From the cell containing the given text, extract its center point as (X, Y) coordinate. 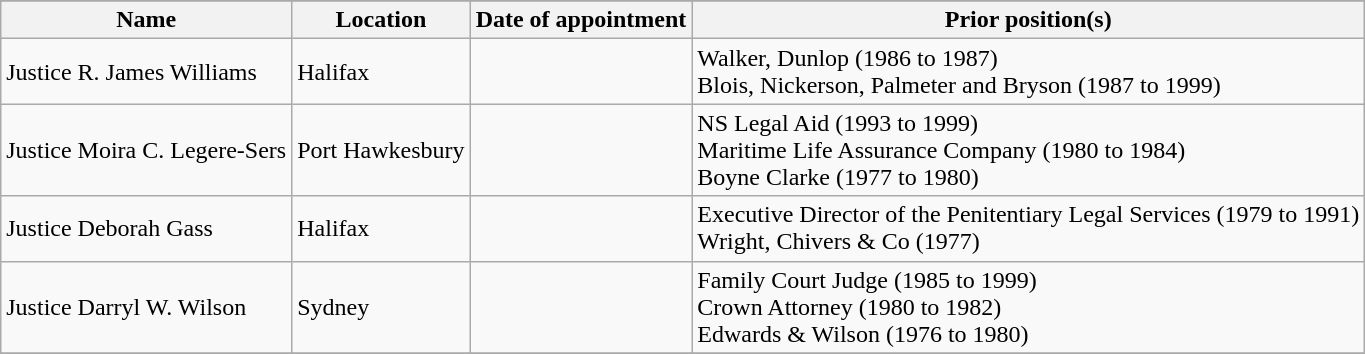
Port Hawkesbury (381, 150)
Date of appointment (581, 20)
NS Legal Aid (1993 to 1999)Maritime Life Assurance Company (1980 to 1984)Boyne Clarke (1977 to 1980) (1028, 150)
Justice Darryl W. Wilson (146, 307)
Walker, Dunlop (1986 to 1987) Blois, Nickerson, Palmeter and Bryson (1987 to 1999) (1028, 72)
Executive Director of the Penitentiary Legal Services (1979 to 1991)Wright, Chivers & Co (1977) (1028, 228)
Justice R. James Williams (146, 72)
Justice Moira C. Legere-Sers (146, 150)
Justice Deborah Gass (146, 228)
Prior position(s) (1028, 20)
Family Court Judge (1985 to 1999) Crown Attorney (1980 to 1982) Edwards & Wilson (1976 to 1980) (1028, 307)
Sydney (381, 307)
Name (146, 20)
Location (381, 20)
